Identify which cell holds the provided text, then report its (x, y) central coordinate. 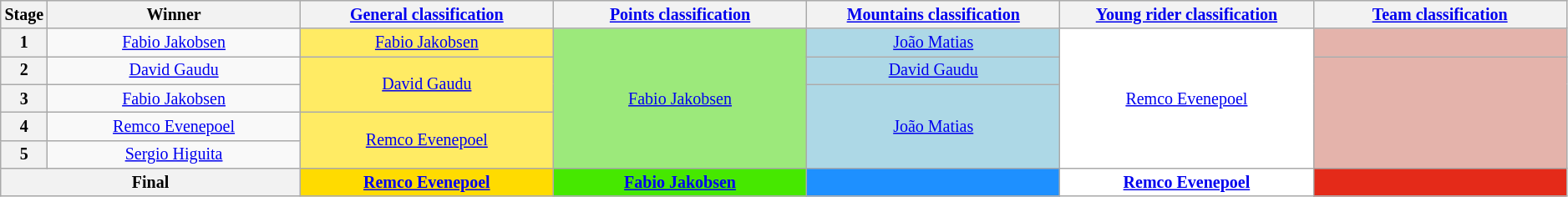
Final (150, 182)
Stage (24, 15)
4 (24, 127)
Mountains classification (934, 15)
Young rider classification (1186, 15)
1 (24, 43)
General classification (426, 15)
Team classification (1440, 15)
Sergio Higuita (174, 154)
2 (24, 70)
Winner (174, 15)
3 (24, 98)
5 (24, 154)
Points classification (680, 15)
